Identify which cell holds the provided text, then report its [X, Y] central coordinate. 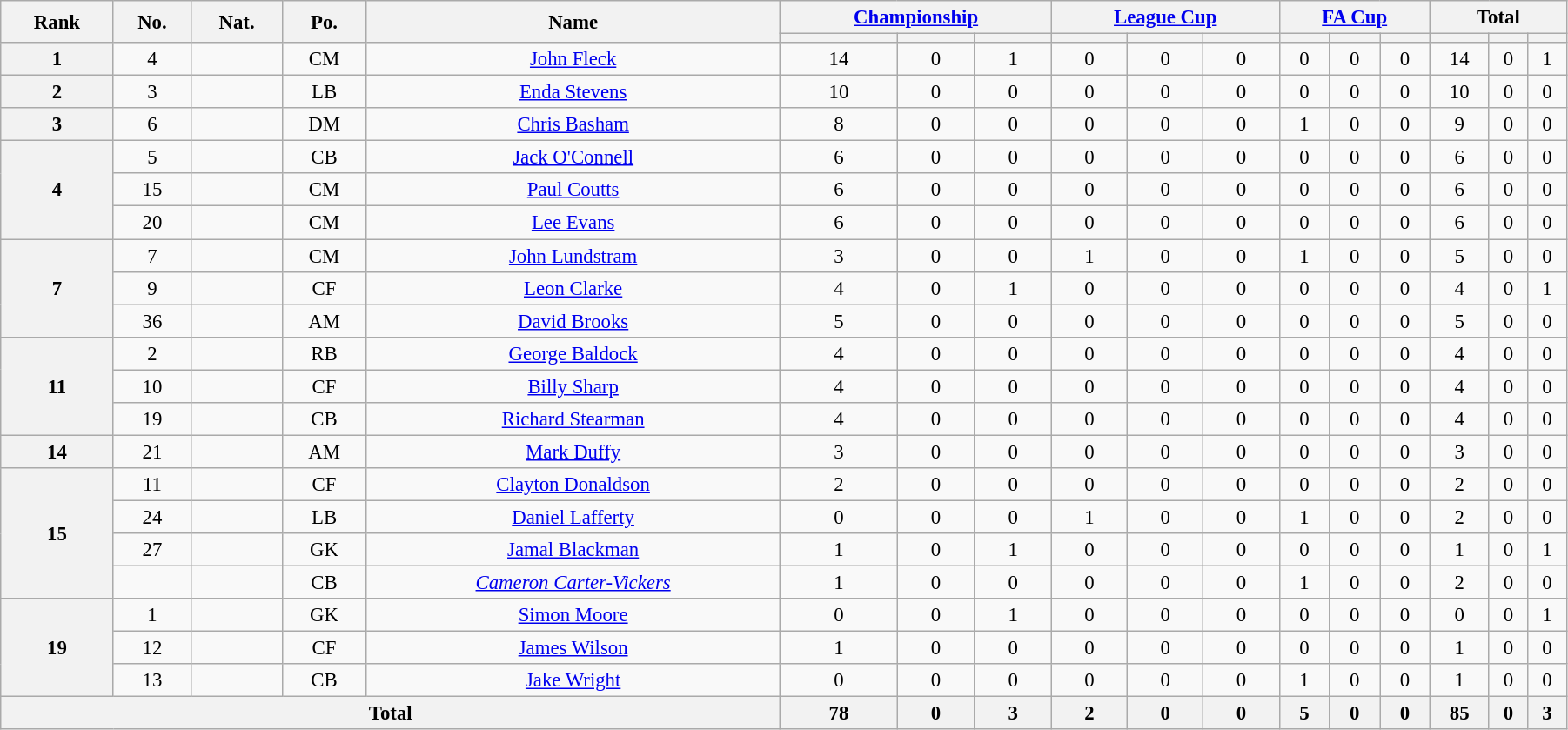
Po. [325, 22]
20 [152, 223]
RB [325, 353]
Jamal Blackman [573, 550]
Name [573, 22]
Mark Duffy [573, 452]
27 [152, 550]
Jake Wright [573, 680]
78 [839, 713]
Nat. [237, 22]
FA Cup [1354, 17]
36 [152, 321]
Enda Stevens [573, 92]
Cameron Carter-Vickers [573, 583]
Richard Stearman [573, 419]
Rank [57, 22]
Clayton Donaldson [573, 485]
8 [839, 124]
Billy Sharp [573, 386]
League Cup [1165, 17]
85 [1459, 713]
DM [325, 124]
John Fleck [573, 59]
James Wilson [573, 648]
David Brooks [573, 321]
Leon Clarke [573, 288]
Championship [916, 17]
Jack O'Connell [573, 157]
John Lundstram [573, 256]
Simon Moore [573, 615]
Chris Basham [573, 124]
Daniel Lafferty [573, 517]
12 [152, 648]
13 [152, 680]
21 [152, 452]
Paul Coutts [573, 191]
George Baldock [573, 353]
24 [152, 517]
No. [152, 22]
Lee Evans [573, 223]
